Return the [X, Y] coordinate for the center point of the cell that contains the specified text.  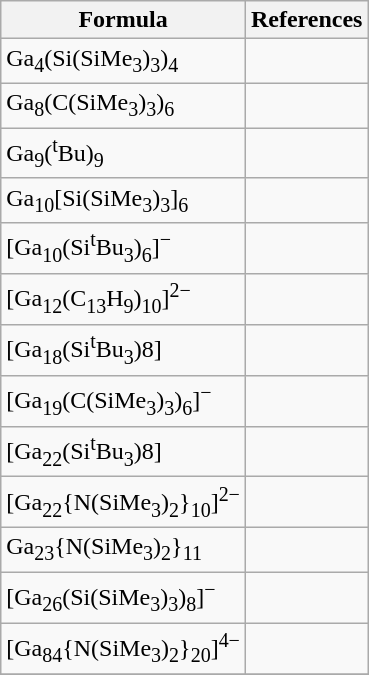
Ga9(tBu)9 [124, 154]
[Ga22(SitBu3)8] [124, 452]
Ga4(Si(SiMe3)3)4 [124, 61]
[Ga18(SitBu3)8] [124, 350]
[Ga12(C13H9)10]2− [124, 300]
[Ga10(SitBu3)6]− [124, 248]
[Ga84{N(SiMe3)2}20]4− [124, 648]
Ga23{N(SiMe3)2}11 [124, 550]
Formula [124, 20]
[Ga26(Si(SiMe3)3)8]− [124, 598]
Ga10[Si(SiMe3)3]6 [124, 200]
[Ga22{N(SiMe3)2}10]2− [124, 502]
Ga8(C(SiMe3)3)6 [124, 105]
References [306, 20]
[Ga19(C(SiMe3)3)6]− [124, 400]
